From the cell containing the given text, extract its center point as [X, Y] coordinate. 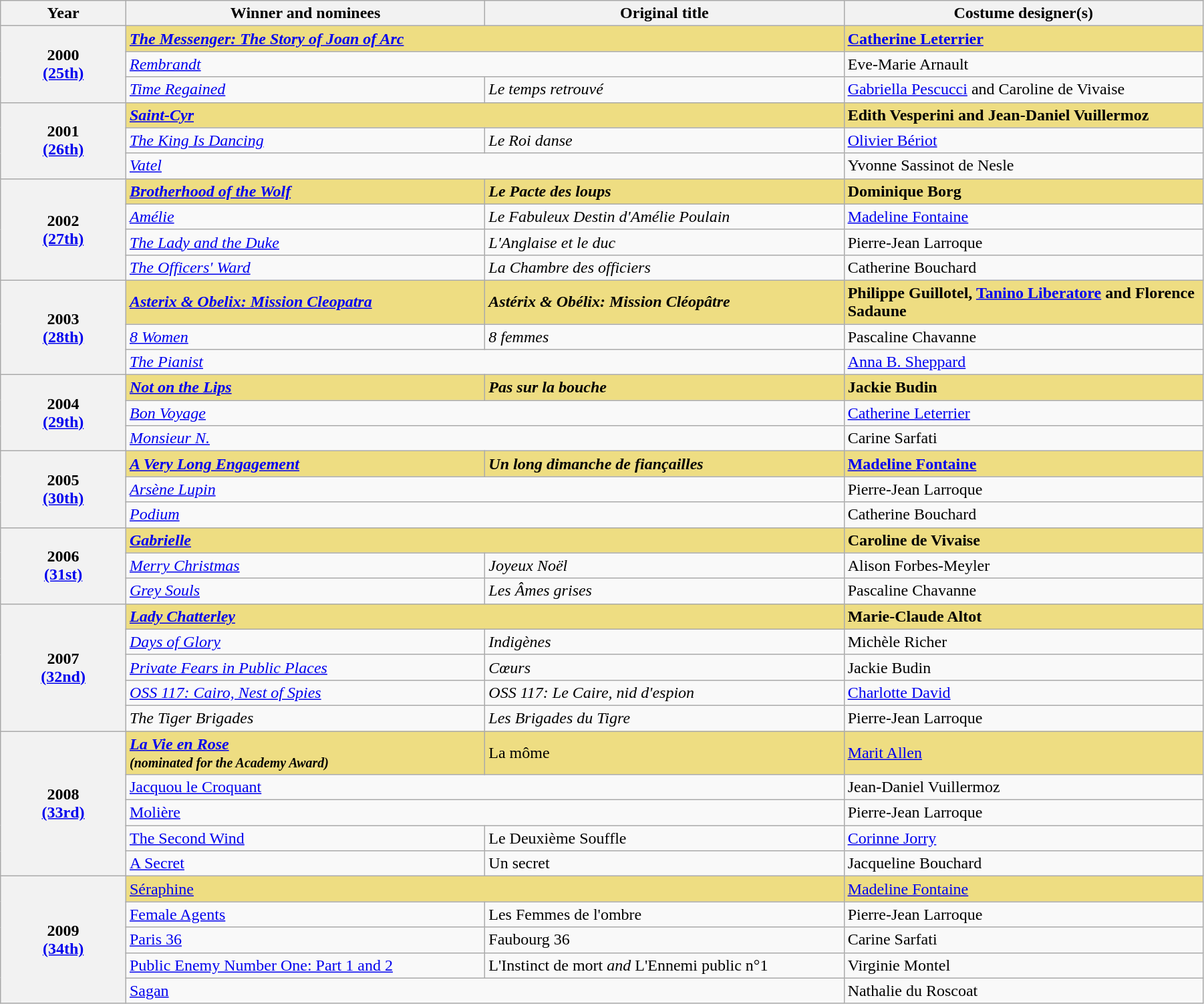
Faubourg 36 [664, 940]
Molière [485, 813]
Pas sur la bouche [664, 388]
Joyeux Noël [664, 566]
Indigènes [664, 642]
Le Pacte des loups [664, 191]
Astérix & Obélix: Mission Cléopâtre [664, 302]
Paris 36 [305, 940]
Arsène Lupin [485, 489]
Les Brigades du Tigre [664, 718]
Public Enemy Number One: Part 1 and 2 [305, 965]
2008(33rd) [63, 803]
Original title [664, 13]
Edith Vesperini and Jean-Daniel Vuillermoz [1024, 115]
Monsieur N. [485, 438]
Philippe Guillotel, Tanino Liberatore and Florence Sadaune [1024, 302]
Rembrandt [485, 64]
2001(26th) [63, 140]
Days of Glory [305, 642]
Grey Souls [305, 591]
Amélie [305, 217]
Not on the Lips [305, 388]
A Secret [305, 864]
Podium [485, 515]
Le Deuxième Souffle [664, 838]
Les Femmes de l'ombre [664, 914]
Jacquou le Croquant [485, 787]
Le Fabuleux Destin d'Amélie Poulain [664, 217]
A Very Long Engagement [305, 464]
Year [63, 13]
Private Fears in Public Places [305, 667]
Les Âmes grises [664, 591]
La môme [664, 753]
8 femmes [664, 336]
The Lady and the Duke [305, 242]
The Officers' Ward [305, 267]
La Chambre des officiers [664, 267]
OSS 117: Cairo, Nest of Spies [305, 693]
Michèle Richer [1024, 642]
The Tiger Brigades [305, 718]
2003(28th) [63, 328]
Le temps retrouvé [664, 90]
The King Is Dancing [305, 140]
2002(27th) [63, 229]
L'Instinct de mort and L'Ennemi public n°1 [664, 965]
Gabriella Pescucci and Caroline de Vivaise [1024, 90]
2009(34th) [63, 940]
OSS 117: Le Caire, nid d'espion [664, 693]
Corinne Jorry [1024, 838]
Marit Allen [1024, 753]
2006(31st) [63, 566]
Gabrielle [485, 540]
2000(25th) [63, 64]
Nathalie du Roscoat [1024, 991]
Un secret [664, 864]
Time Regained [305, 90]
Costume designer(s) [1024, 13]
Virginie Montel [1024, 965]
Winner and nominees [305, 13]
The Messenger: The Story of Joan of Arc [485, 39]
2007(32nd) [63, 667]
Asterix & Obelix: Mission Cleopatra [305, 302]
Cœurs [664, 667]
Merry Christmas [305, 566]
L'Anglaise et le duc [664, 242]
Vatel [485, 166]
Female Agents [305, 914]
Olivier Bériot [1024, 140]
Lady Chatterley [485, 616]
Le Roi danse [664, 140]
2005(30th) [63, 489]
The Second Wind [305, 838]
La Vie en Rose(nominated for the Academy Award) [305, 753]
Marie-Claude Altot [1024, 616]
Eve-Marie Arnault [1024, 64]
Yvonne Sassinot de Nesle [1024, 166]
Dominique Borg [1024, 191]
2004(29th) [63, 413]
Bon Voyage [485, 413]
Un long dimanche de fiançailles [664, 464]
Jean-Daniel Vuillermoz [1024, 787]
Caroline de Vivaise [1024, 540]
Séraphine [485, 889]
Saint-Cyr [485, 115]
Brotherhood of the Wolf [305, 191]
Anna B. Sheppard [1024, 362]
Charlotte David [1024, 693]
Sagan [485, 991]
Alison Forbes-Meyler [1024, 566]
8 Women [305, 336]
The Pianist [485, 362]
Jacqueline Bouchard [1024, 864]
